From the cell containing the given text, extract its center point as (x, y) coordinate. 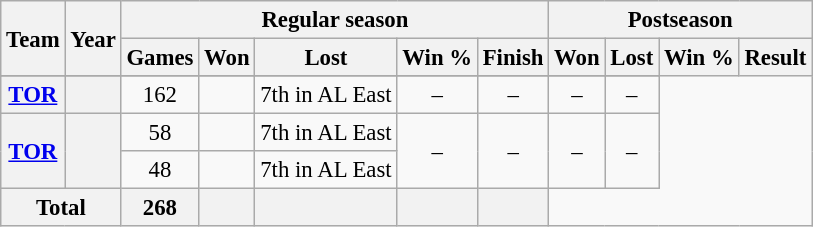
162 (160, 95)
Regular season (335, 20)
Result (776, 58)
Year (93, 38)
Total (61, 208)
Finish (512, 58)
Games (160, 58)
Postseason (680, 20)
268 (160, 208)
48 (160, 170)
Team (33, 38)
58 (160, 133)
